Output the (x, y) coordinate of the center of the cell containing the given text.  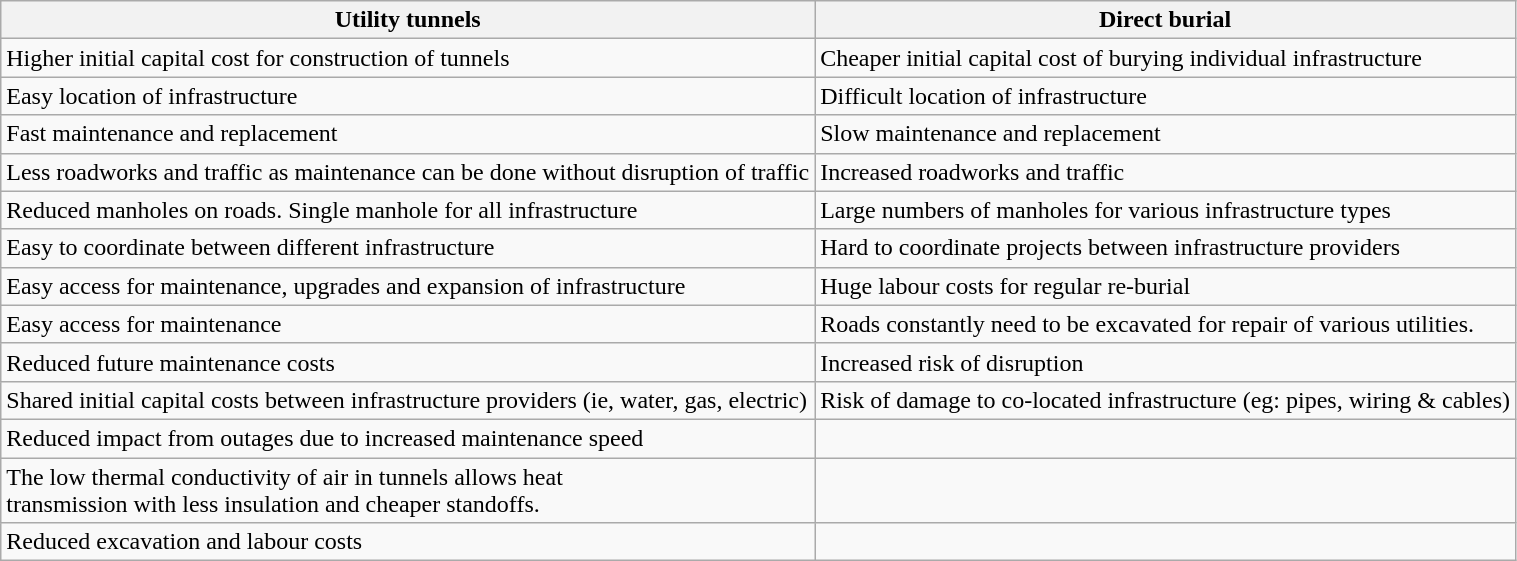
Easy access for maintenance (408, 324)
Reduced future maintenance costs (408, 362)
Reduced impact from outages due to increased maintenance speed (408, 438)
Fast maintenance and replacement (408, 134)
Huge labour costs for regular re-burial (1166, 286)
Difficult location of infrastructure (1166, 96)
Large numbers of manholes for various infrastructure types (1166, 210)
Roads constantly need to be excavated for repair of various utilities. (1166, 324)
Reduced manholes on roads. Single manhole for all infrastructure (408, 210)
Reduced excavation and labour costs (408, 542)
Utility tunnels (408, 20)
Direct burial (1166, 20)
Slow maintenance and replacement (1166, 134)
Higher initial capital cost for construction of tunnels (408, 58)
Easy to coordinate between different infrastructure (408, 248)
Easy access for maintenance, upgrades and expansion of infrastructure (408, 286)
Shared initial capital costs between infrastructure providers (ie, water, gas, electric) (408, 400)
Hard to coordinate projects between infrastructure providers (1166, 248)
Increased roadworks and traffic (1166, 172)
Cheaper initial capital cost of burying individual infrastructure (1166, 58)
Risk of damage to co-located infrastructure (eg: pipes, wiring & cables) (1166, 400)
Increased risk of disruption (1166, 362)
Easy location of infrastructure (408, 96)
Less roadworks and traffic as maintenance can be done without disruption of traffic (408, 172)
The low thermal conductivity of air in tunnels allows heat transmission with less insulation and cheaper standoffs. (408, 490)
